For the text-containing cell, return its midpoint in [x, y] coordinate format. 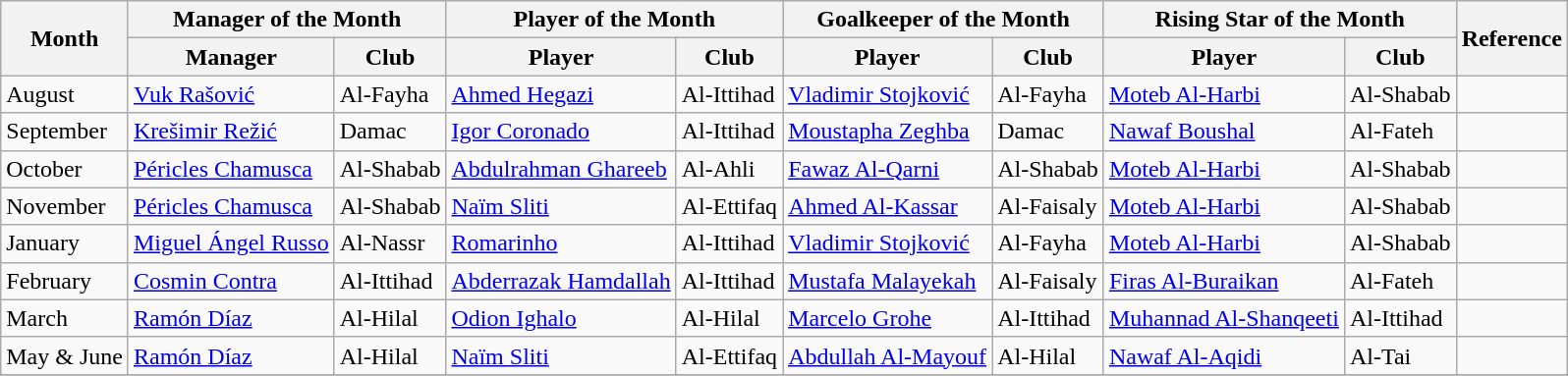
Al-Tai [1400, 355]
May & June [65, 355]
Rising Star of the Month [1279, 20]
Krešimir Režić [231, 132]
Nawaf Boushal [1224, 132]
Month [65, 38]
Nawaf Al-Aqidi [1224, 355]
Reference [1511, 38]
Al-Ahli [729, 169]
Romarinho [561, 243]
Abdullah Al-Mayouf [888, 355]
Vuk Rašović [231, 94]
Abdulrahman Ghareeb [561, 169]
Miguel Ángel Russo [231, 243]
Cosmin Contra [231, 281]
Ahmed Hegazi [561, 94]
Moustapha Zeghba [888, 132]
Abderrazak Hamdallah [561, 281]
Firas Al-Buraikan [1224, 281]
Marcelo Grohe [888, 318]
January [65, 243]
Goalkeeper of the Month [943, 20]
Fawaz Al-Qarni [888, 169]
February [65, 281]
September [65, 132]
Igor Coronado [561, 132]
November [65, 206]
Player of the Month [615, 20]
Muhannad Al-Shanqeeti [1224, 318]
Manager [231, 57]
Manager of the Month [287, 20]
March [65, 318]
Al-Nassr [390, 243]
Odion Ighalo [561, 318]
Ahmed Al-Kassar [888, 206]
October [65, 169]
August [65, 94]
Mustafa Malayekah [888, 281]
